Output the [X, Y] coordinate of the center of the cell containing the given text.  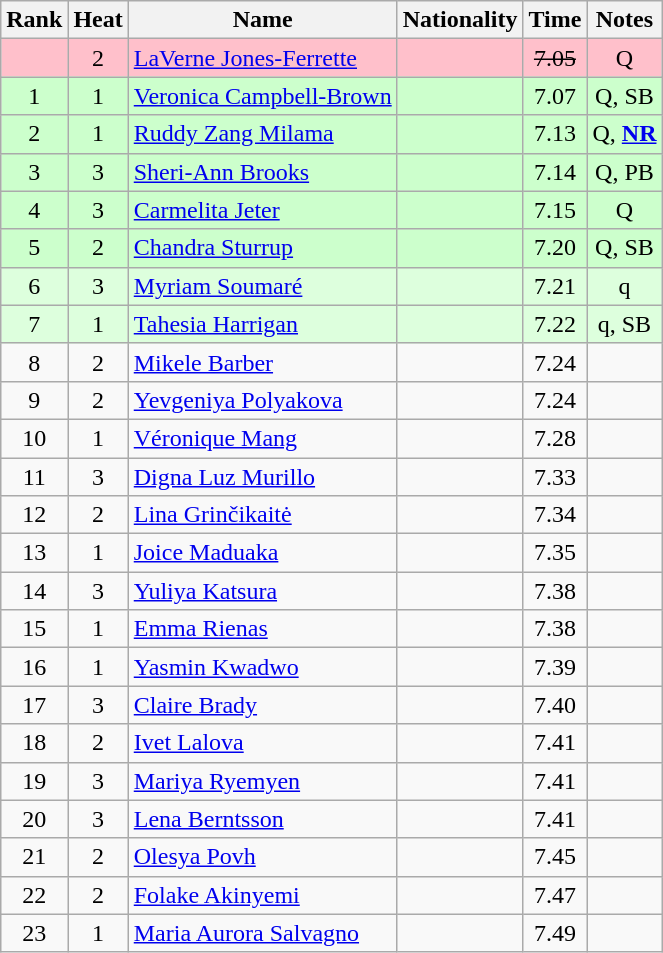
7.40 [555, 705]
7 [34, 324]
7.15 [555, 210]
Myriam Soumaré [262, 286]
Notes [624, 20]
8 [34, 362]
Mariya Ryemyen [262, 781]
7.45 [555, 857]
q [624, 286]
7.07 [555, 96]
Veronica Campbell-Brown [262, 96]
Claire Brady [262, 705]
q, SB [624, 324]
9 [34, 400]
7.20 [555, 248]
Time [555, 20]
Nationality [460, 20]
Digna Luz Murillo [262, 477]
Name [262, 20]
7.21 [555, 286]
21 [34, 857]
Joice Maduaka [262, 553]
11 [34, 477]
LaVerne Jones-Ferrette [262, 58]
7.28 [555, 438]
7.14 [555, 172]
12 [34, 515]
7.22 [555, 324]
7.35 [555, 553]
Folake Akinyemi [262, 895]
23 [34, 933]
5 [34, 248]
14 [34, 591]
Chandra Sturrup [262, 248]
Yuliya Katsura [262, 591]
7.49 [555, 933]
Olesya Povh [262, 857]
18 [34, 743]
4 [34, 210]
Rank [34, 20]
Ruddy Zang Milama [262, 134]
Véronique Mang [262, 438]
Q, NR [624, 134]
Maria Aurora Salvagno [262, 933]
Ivet Lalova [262, 743]
Lina Grinčikaitė [262, 515]
6 [34, 286]
10 [34, 438]
Yevgeniya Polyakova [262, 400]
7.33 [555, 477]
19 [34, 781]
Carmelita Jeter [262, 210]
16 [34, 667]
Sheri-Ann Brooks [262, 172]
17 [34, 705]
7.05 [555, 58]
Mikele Barber [262, 362]
Tahesia Harrigan [262, 324]
7.34 [555, 515]
15 [34, 629]
Emma Rienas [262, 629]
7.47 [555, 895]
7.13 [555, 134]
Q, PB [624, 172]
13 [34, 553]
Heat [98, 20]
Yasmin Kwadwo [262, 667]
Lena Berntsson [262, 819]
20 [34, 819]
22 [34, 895]
7.39 [555, 667]
